Extract the [x, y] coordinate from the center of the cell holding the provided text.  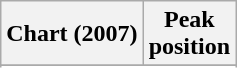
Chart (2007) [72, 34]
Peak position [189, 34]
